Return the (X, Y) coordinate for the center point of the cell that contains the specified text.  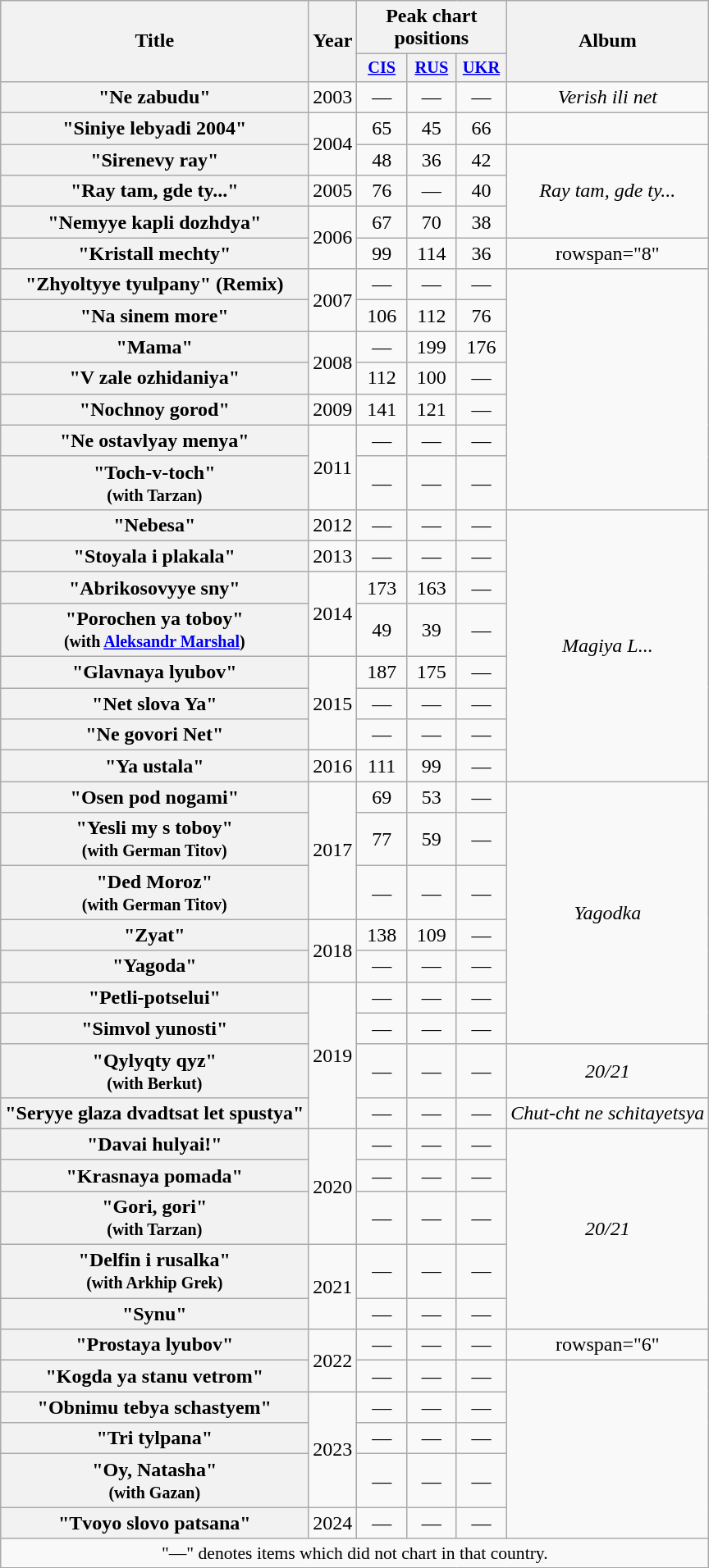
"Obnimu tebya schastyem" (154, 1407)
"Seryye glaza dvadtsat let spustya" (154, 1113)
70 (432, 222)
"Stoyala i plakala" (154, 556)
2024 (333, 1523)
2006 (333, 238)
2019 (333, 1055)
"Toch-v-toch" (with Tarzan) (154, 482)
106 (382, 316)
42 (481, 160)
38 (481, 222)
77 (382, 840)
2020 (333, 1186)
"Synu" (154, 1314)
rowspan="6" (607, 1345)
141 (382, 409)
"Ded Moroz" (with German Titov) (154, 892)
187 (382, 672)
2004 (333, 144)
199 (432, 347)
"Porochen ya toboy" (with Aleksandr Marshal) (154, 630)
"Simvol yunosti" (154, 1028)
"Krasnaya pomada" (154, 1175)
2017 (333, 850)
176 (481, 347)
"Nebesa" (154, 525)
2022 (333, 1361)
2012 (333, 525)
"Net slova Ya" (154, 704)
121 (432, 409)
CIS (382, 68)
2016 (333, 766)
2015 (333, 704)
UKR (481, 68)
"Petli-potselui" (154, 997)
67 (382, 222)
rowspan="8" (607, 253)
53 (432, 797)
2005 (333, 191)
65 (382, 129)
"Zyat" (154, 935)
173 (382, 587)
2018 (333, 950)
"Delfin i rusalka" (with Arkhip Grek) (154, 1271)
"Davai hulyai!" (154, 1144)
"Nochnoy gorod" (154, 409)
48 (382, 160)
2013 (333, 556)
"Mama" (154, 347)
"Tvoyo slovo patsana" (154, 1523)
Magiya L... (607, 645)
"Ya ustala" (154, 766)
"Ne ostavlyay menya" (154, 440)
"Abrikosovyye sny" (154, 587)
45 (432, 129)
49 (382, 630)
2008 (333, 362)
39 (432, 630)
40 (481, 191)
"Gori, gori" (with Tarzan) (154, 1217)
"Glavnaya lyubov" (154, 672)
"Ne govori Net" (154, 735)
2014 (333, 613)
"Kristall mechty" (154, 253)
69 (382, 797)
Year (333, 41)
100 (432, 378)
138 (382, 935)
163 (432, 587)
2021 (333, 1288)
2003 (333, 97)
Ray tam, gde ty... (607, 191)
"Siniye lebyadi 2004" (154, 129)
Title (154, 41)
"Osen pod nogami" (154, 797)
2007 (333, 300)
Peak chart positions (432, 28)
Verish ili net (607, 97)
111 (382, 766)
"Ne zabudu" (154, 97)
"Na sinem more" (154, 316)
175 (432, 672)
Album (607, 41)
59 (432, 840)
"Oy, Natasha" (with Gazan) (154, 1481)
"Yesli my s toboy" (with German Titov) (154, 840)
66 (481, 129)
2023 (333, 1450)
"—" denotes items which did not chart in that country. (354, 1553)
"Yagoda" (154, 966)
"Kogda ya stanu vetrom" (154, 1376)
RUS (432, 68)
114 (432, 253)
2009 (333, 409)
"V zale ozhidaniya" (154, 378)
"Nemyye kapli dozhdya" (154, 222)
"Ray tam, gde ty..." (154, 191)
109 (432, 935)
"Qylyqty qyz" (with Berkut) (154, 1071)
2011 (333, 467)
"Sirenevy ray" (154, 160)
"Prostaya lyubov" (154, 1345)
Chut-cht ne schitayetsya (607, 1113)
Yagodka (607, 913)
"Zhyoltyye tyulpany" (Remix) (154, 285)
"Tri tylpana" (154, 1438)
